Locate the cell with the specified text and output its [x, y] center coordinate. 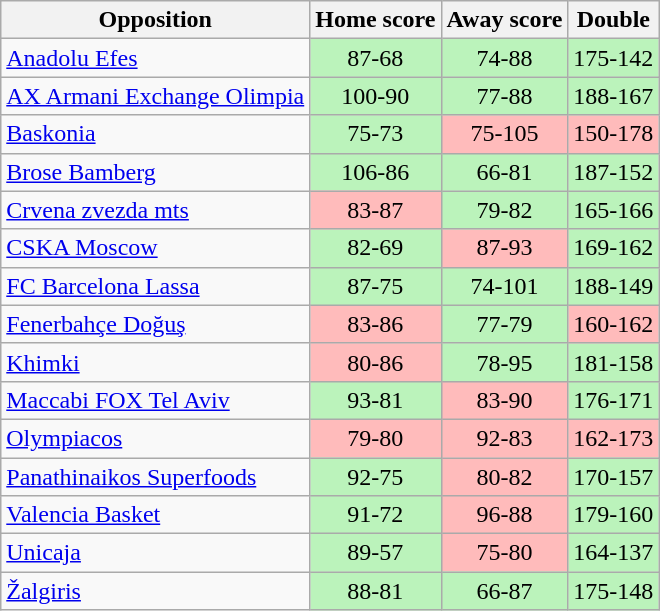
165-166 [614, 210]
75-105 [504, 134]
88-81 [376, 591]
175-148 [614, 591]
AX Armani Exchange Olimpia [156, 96]
75-80 [504, 553]
79-82 [504, 210]
169-162 [614, 248]
CSKA Moscow [156, 248]
92-83 [504, 438]
Away score [504, 20]
78-95 [504, 362]
150-178 [614, 134]
93-81 [376, 400]
80-82 [504, 477]
Opposition [156, 20]
FC Barcelona Lassa [156, 286]
66-87 [504, 591]
87-68 [376, 58]
Home score [376, 20]
160-162 [614, 324]
Panathinaikos Superfoods [156, 477]
100-90 [376, 96]
Khimki [156, 362]
Baskonia [156, 134]
Brose Bamberg [156, 172]
83-86 [376, 324]
91-72 [376, 515]
92-75 [376, 477]
74-101 [504, 286]
77-79 [504, 324]
87-93 [504, 248]
Valencia Basket [156, 515]
106-86 [376, 172]
66-81 [504, 172]
187-152 [614, 172]
Double [614, 20]
82-69 [376, 248]
Unicaja [156, 553]
Žalgiris [156, 591]
79-80 [376, 438]
75-73 [376, 134]
Fenerbahçe Doğuş [156, 324]
188-149 [614, 286]
Maccabi FOX Tel Aviv [156, 400]
87-75 [376, 286]
Crvena zvezda mts [156, 210]
170-157 [614, 477]
80-86 [376, 362]
Olympiacos [156, 438]
77-88 [504, 96]
83-90 [504, 400]
89-57 [376, 553]
181-158 [614, 362]
176-171 [614, 400]
Anadolu Efes [156, 58]
175-142 [614, 58]
188-167 [614, 96]
74-88 [504, 58]
179-160 [614, 515]
96-88 [504, 515]
164-137 [614, 553]
83-87 [376, 210]
162-173 [614, 438]
